Provide the (X, Y) coordinate of the cell's center where the given text is located.  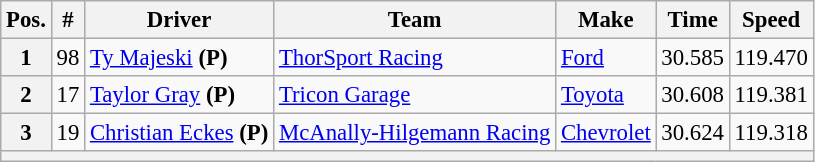
Toyota (606, 95)
McAnally-Hilgemann Racing (415, 133)
Ty Majeski (P) (180, 58)
Time (692, 20)
30.585 (692, 58)
Taylor Gray (P) (180, 95)
Driver (180, 20)
119.470 (771, 58)
Chevrolet (606, 133)
2 (26, 95)
3 (26, 133)
98 (68, 58)
30.624 (692, 133)
Pos. (26, 20)
17 (68, 95)
# (68, 20)
30.608 (692, 95)
119.381 (771, 95)
Tricon Garage (415, 95)
1 (26, 58)
Ford (606, 58)
Team (415, 20)
ThorSport Racing (415, 58)
119.318 (771, 133)
Make (606, 20)
Speed (771, 20)
Christian Eckes (P) (180, 133)
19 (68, 133)
